Output the [x, y] coordinate of the center of the cell containing the given text.  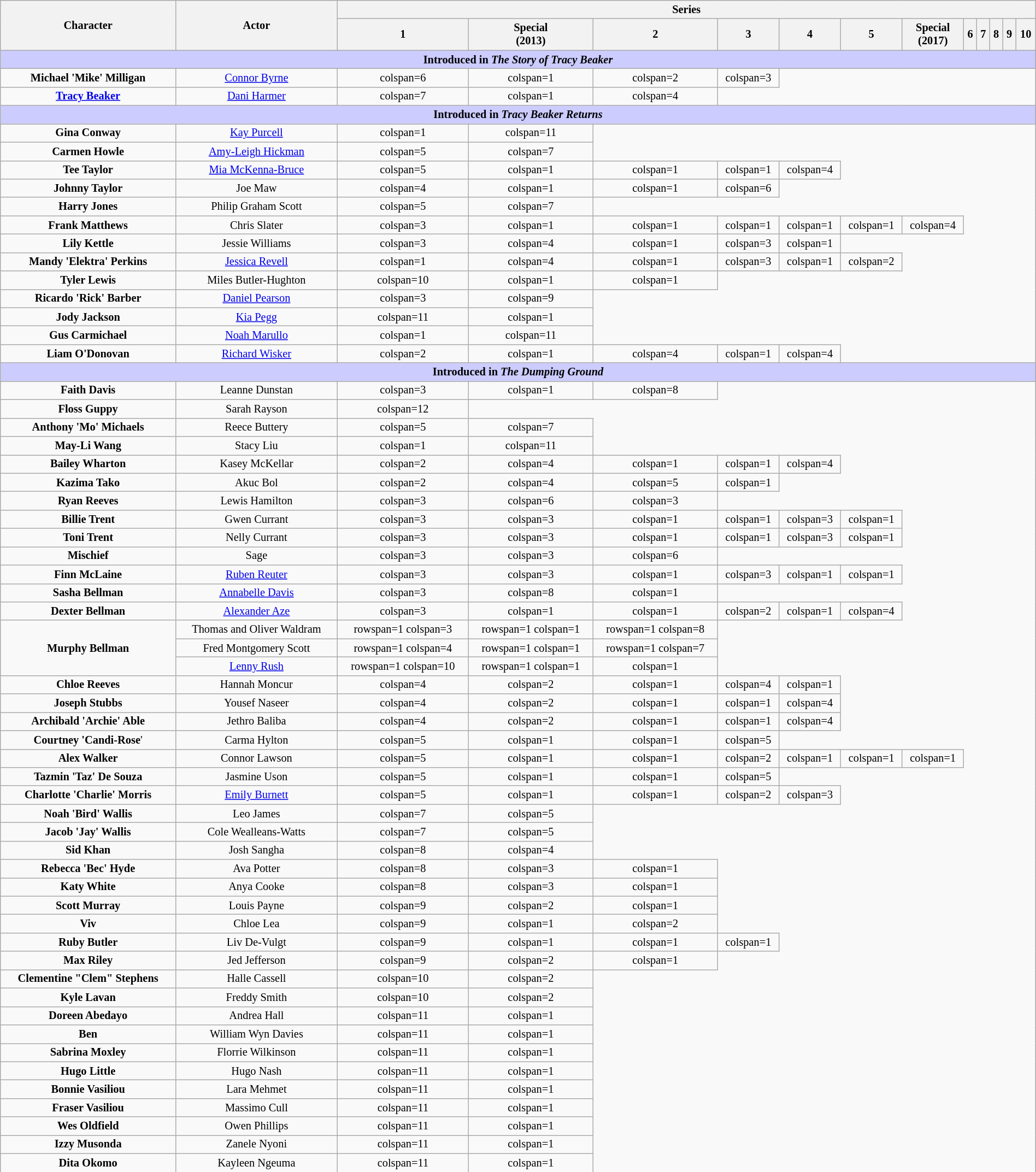
Anya Cooke [256, 887]
Gus Carmichael [89, 335]
Leo James [256, 814]
Zanele Nyoni [256, 1144]
Carma Hylton [256, 740]
colspan=12 [403, 409]
rowspan=1 colspan=4 [403, 648]
Gina Conway [89, 133]
Fred Montgomery Scott [256, 648]
Floss Guppy [89, 409]
Mischief [89, 556]
Gwen Currant [256, 519]
Clementine "Clem" Stephens [89, 979]
Kayleen Ngeuma [256, 1163]
Kyle Lavan [89, 997]
Amy-Leigh Hickman [256, 151]
Sasha Bellman [89, 593]
Jed Jefferson [256, 961]
Scott Murray [89, 905]
Wes Oldfield [89, 1126]
Ruben Reuter [256, 574]
Fraser Vasiliou [89, 1108]
Kia Pegg [256, 317]
Alex Walker [89, 758]
Sage [256, 556]
Jacob 'Jay' Wallis [89, 832]
Lewis Hamilton [256, 500]
1 [403, 34]
rowspan=1 colspan=10 [403, 666]
Max Riley [89, 961]
Finn McLaine [89, 574]
Bonnie Vasiliou [89, 1089]
6 [970, 34]
Connor Lawson [256, 758]
Jody Jackson [89, 317]
rowspan=1 colspan=7 [655, 648]
Freddy Smith [256, 997]
Izzy Musonda [89, 1144]
Special(2017) [933, 34]
Chloe Lea [256, 924]
Jessie Williams [256, 243]
Character [89, 25]
Murphy Bellman [89, 648]
Miles Butler-Hughton [256, 280]
Hugo Little [89, 1071]
Tracy Beaker [89, 96]
rowspan=1 colspan=8 [655, 629]
Introduced in Tracy Beaker Returns [518, 115]
Archibald 'Archie' Able [89, 721]
4 [810, 34]
5 [871, 34]
Philip Graham Scott [256, 207]
Jethro Baliba [256, 721]
Lily Kettle [89, 243]
Series [686, 9]
Rebecca 'Bec' Hyde [89, 869]
Toni Trent [89, 538]
Noah 'Bird' Wallis [89, 814]
Introduced in The Dumping Ground [518, 372]
Andrea Hall [256, 1016]
Florrie Wilkinson [256, 1052]
Daniel Pearson [256, 298]
Halle Cassell [256, 979]
Sabrina Moxley [89, 1052]
Joseph Stubbs [89, 703]
Ricardo 'Rick' Barber [89, 298]
Ryan Reeves [89, 500]
Mia McKenna-Bruce [256, 170]
Yousef Naseer [256, 703]
8 [996, 34]
Sid Khan [89, 850]
Noah Marullo [256, 335]
Actor [256, 25]
Ava Potter [256, 869]
Liv De-Vulgt [256, 942]
3 [749, 34]
Thomas and Oliver Waldram [256, 629]
Tee Taylor [89, 170]
Harry Jones [89, 207]
Richard Wisker [256, 354]
Faith Davis [89, 390]
Lara Mehmet [256, 1089]
Bailey Wharton [89, 464]
May-Li Wang [89, 445]
Akuc Bol [256, 482]
Chloe Reeves [89, 685]
Katy White [89, 887]
Carmen Howle [89, 151]
Frank Matthews [89, 225]
Leanne Dunstan [256, 390]
Louis Payne [256, 905]
Tyler Lewis [89, 280]
Lenny Rush [256, 666]
Michael 'Mike' Milligan [89, 78]
Cole Wealleans-Watts [256, 832]
Viv [89, 924]
Doreen Abedayo [89, 1016]
Ruby Butler [89, 942]
rowspan=1 colspan=3 [403, 629]
Massimo Cull [256, 1108]
2 [655, 34]
Billie Trent [89, 519]
Kay Purcell [256, 133]
Chris Slater [256, 225]
Dani Harmer [256, 96]
Annabelle Davis [256, 593]
Stacy Liu [256, 445]
Hugo Nash [256, 1071]
7 [983, 34]
Reece Buttery [256, 427]
9 [1009, 34]
Joe Maw [256, 188]
Emily Burnett [256, 795]
Liam O'Donovan [89, 354]
Josh Sangha [256, 850]
Johnny Taylor [89, 188]
Alexander Aze [256, 611]
Owen Phillips [256, 1126]
Kasey McKellar [256, 464]
Sarah Rayson [256, 409]
Charlotte 'Charlie' Morris [89, 795]
Jasmine Uson [256, 776]
Courtney 'Candi-Rose' [89, 740]
Nelly Currant [256, 538]
Dita Okomo [89, 1163]
Tazmin 'Taz' De Souza [89, 776]
Special(2013) [531, 34]
Connor Byrne [256, 78]
10 [1026, 34]
Mandy 'Elektra' Perkins [89, 262]
Kazima Tako [89, 482]
William Wyn Davies [256, 1034]
Ben [89, 1034]
Anthony 'Mo' Michaels [89, 427]
Jessica Revell [256, 262]
Dexter Bellman [89, 611]
Hannah Moncur [256, 685]
Introduced in The Story of Tracy Beaker [518, 60]
